Locate the cell with the specified text and output its (X, Y) center coordinate. 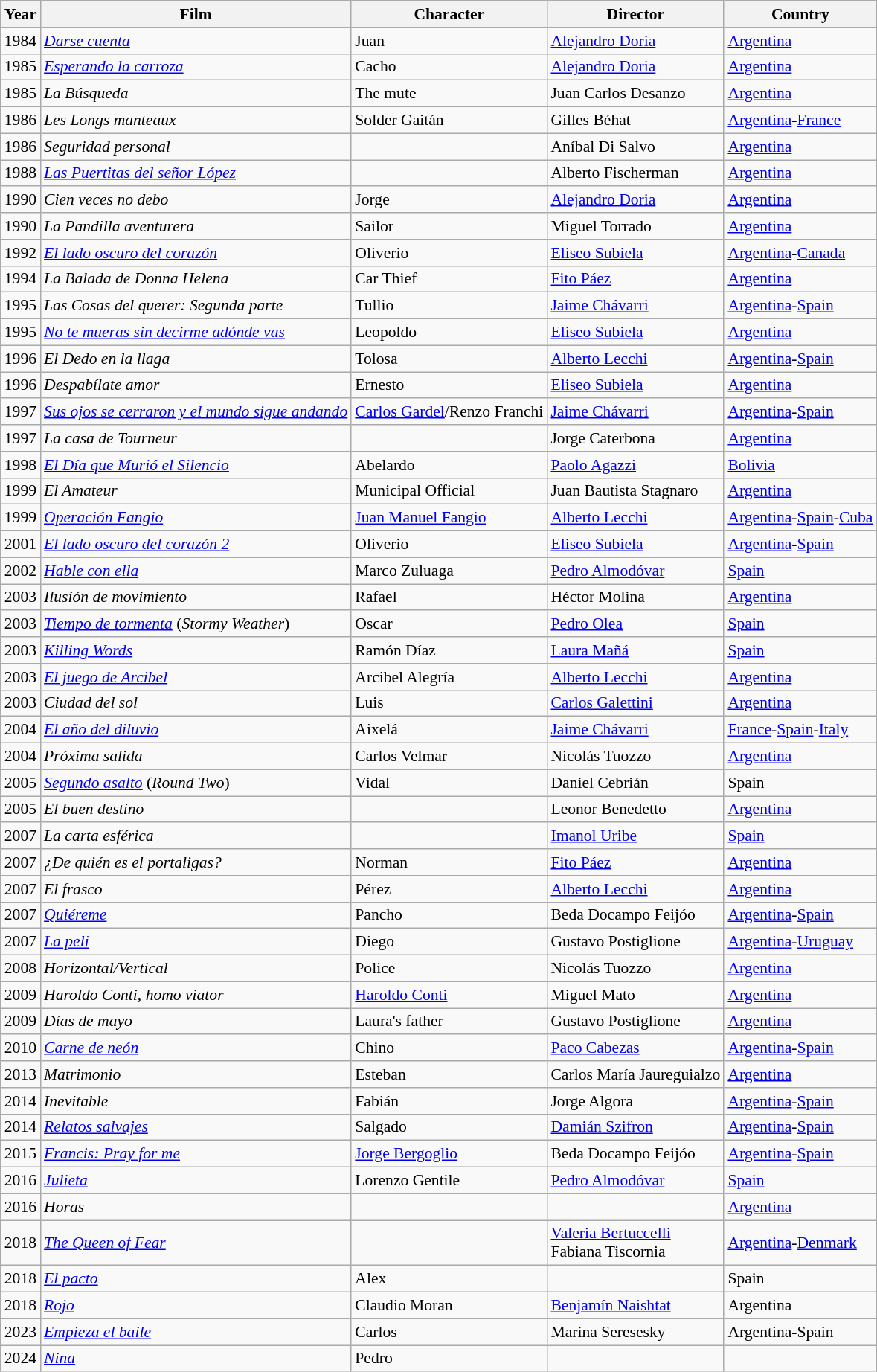
La Búsqueda (196, 94)
Director (635, 14)
¿De quién es el portaligas? (196, 862)
Luis (449, 703)
Year (21, 14)
La Balada de Donna Helena (196, 279)
Rafael (449, 597)
Pedro Olea (635, 624)
Tolosa (449, 359)
1984 (21, 41)
Les Longs manteaux (196, 121)
Marco Zuluaga (449, 571)
Argentina-France (800, 121)
Arcibel Alegría (449, 677)
Ilusión de movimiento (196, 597)
Carlos Galettini (635, 703)
2002 (21, 571)
Argentina-Canada (800, 253)
Las Puertitas del señor López (196, 173)
Esperando la carroza (196, 67)
Jorge Algora (635, 1101)
Gilles Béhat (635, 121)
Country (800, 14)
Seguridad personal (196, 147)
Matrimonio (196, 1074)
Damián Szifron (635, 1127)
1994 (21, 279)
Leopoldo (449, 333)
Darse cuenta (196, 41)
Francis: Pray for me (196, 1154)
Carlos Gardel/Renzo Franchi (449, 412)
2001 (21, 545)
El lado oscuro del corazón (196, 253)
Paolo Agazzi (635, 465)
Sailor (449, 226)
Oscar (449, 624)
La peli (196, 942)
Sus ojos se cerraron y el mundo sigue andando (196, 412)
Marina Seresesky (635, 1332)
Héctor Molina (635, 597)
El año del diluvio (196, 730)
Relatos salvajes (196, 1127)
La carta esférica (196, 836)
Carlos María Jaureguialzo (635, 1074)
Police (449, 969)
2008 (21, 969)
Cacho (449, 67)
Jorge Bergoglio (449, 1154)
Imanol Uribe (635, 836)
No te mueras sin decirme adónde vas (196, 333)
Character (449, 14)
Killing Words (196, 650)
2015 (21, 1154)
Nina (196, 1359)
Pedro (449, 1359)
Miguel Torrado (635, 226)
Alex (449, 1279)
Operación Fangio (196, 518)
El Día que Murió el Silencio (196, 465)
Las Cosas del querer: Segunda parte (196, 306)
Juan (449, 41)
Hable con ella (196, 571)
Despabílate amor (196, 385)
Laura Mañá (635, 650)
Laura's father (449, 1022)
Segundo asalto (Round Two) (196, 783)
The Queen of Fear (196, 1243)
El buen destino (196, 810)
El frasco (196, 889)
Argentina-Denmark (800, 1243)
Municipal Official (449, 491)
Ramón Díaz (449, 650)
El pacto (196, 1279)
El lado oscuro del corazón 2 (196, 545)
Lorenzo Gentile (449, 1181)
Juan Manuel Fangio (449, 518)
El Amateur (196, 491)
Haroldo Conti (449, 995)
Carne de neón (196, 1048)
Empieza el baile (196, 1332)
Vidal (449, 783)
Alberto Fischerman (635, 173)
France-Spain-Italy (800, 730)
Pancho (449, 915)
Carlos (449, 1332)
Tiempo de tormenta (Stormy Weather) (196, 624)
Quiéreme (196, 915)
Diego (449, 942)
Juan Carlos Desanzo (635, 94)
La casa de Tourneur (196, 438)
The mute (449, 94)
Daniel Cebrián (635, 783)
Juan Bautista Stagnaro (635, 491)
Film (196, 14)
Horas (196, 1207)
Aníbal Di Salvo (635, 147)
Ernesto (449, 385)
Jorge (449, 200)
Miguel Mato (635, 995)
El juego de Arcibel (196, 677)
Valeria BertuccelliFabiana Tiscornia (635, 1243)
Próxima salida (196, 757)
Argentina-Spain-Cuba (800, 518)
Cien veces no debo (196, 200)
1998 (21, 465)
Solder Gaitán (449, 121)
Rojo (196, 1306)
Claudio Moran (449, 1306)
La Pandilla aventurera (196, 226)
Salgado (449, 1127)
Tullio (449, 306)
Ciudad del sol (196, 703)
Aixelá (449, 730)
2024 (21, 1359)
Argentina-Uruguay (800, 942)
Benjamín Naishtat (635, 1306)
Abelardo (449, 465)
Días de mayo (196, 1022)
Haroldo Conti, homo viator (196, 995)
1992 (21, 253)
Fabián (449, 1101)
El Dedo en la llaga (196, 359)
2010 (21, 1048)
Car Thief (449, 279)
Leonor Benedetto (635, 810)
1988 (21, 173)
Horizontal/Vertical (196, 969)
Jorge Caterbona (635, 438)
Bolivia (800, 465)
2023 (21, 1332)
Norman (449, 862)
Chino (449, 1048)
Inevitable (196, 1101)
Esteban (449, 1074)
Julieta (196, 1181)
Carlos Velmar (449, 757)
2013 (21, 1074)
Pérez (449, 889)
Paco Cabezas (635, 1048)
